Return the (x, y) coordinate for the center point of the cell that contains the specified text.  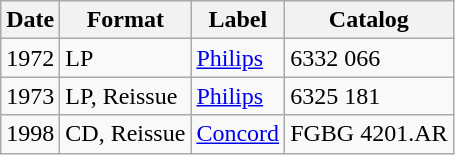
1972 (30, 58)
LP (126, 58)
Date (30, 20)
6332 066 (369, 58)
Label (238, 20)
Format (126, 20)
Concord (238, 134)
FGBG 4201.AR (369, 134)
1998 (30, 134)
CD, Reissue (126, 134)
1973 (30, 96)
LP, Reissue (126, 96)
6325 181 (369, 96)
Catalog (369, 20)
